Return the [x, y] coordinate for the center point of the cell that contains the specified text.  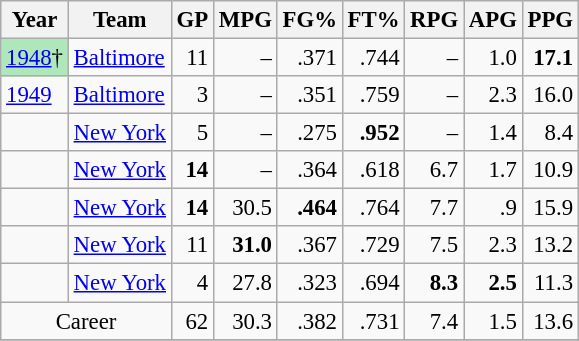
GP [192, 20]
.382 [310, 321]
PPG [550, 20]
.759 [374, 95]
.952 [374, 133]
30.5 [246, 208]
1.0 [494, 58]
Team [120, 20]
62 [192, 321]
.694 [374, 283]
FT% [374, 20]
MPG [246, 20]
17.1 [550, 58]
30.3 [246, 321]
.764 [374, 208]
.729 [374, 245]
.9 [494, 208]
7.5 [434, 245]
3 [192, 95]
1948† [35, 58]
10.9 [550, 170]
27.8 [246, 283]
.464 [310, 208]
FG% [310, 20]
1.4 [494, 133]
7.7 [434, 208]
.367 [310, 245]
5 [192, 133]
.744 [374, 58]
15.9 [550, 208]
16.0 [550, 95]
.323 [310, 283]
.731 [374, 321]
RPG [434, 20]
.371 [310, 58]
1.5 [494, 321]
13.6 [550, 321]
31.0 [246, 245]
.275 [310, 133]
.351 [310, 95]
11.3 [550, 283]
6.7 [434, 170]
2.5 [494, 283]
Career [86, 321]
1.7 [494, 170]
8.4 [550, 133]
.618 [374, 170]
APG [494, 20]
.364 [310, 170]
8.3 [434, 283]
Year [35, 20]
4 [192, 283]
13.2 [550, 245]
1949 [35, 95]
7.4 [434, 321]
